Return the [x, y] coordinate for the center point of the cell that contains the specified text.  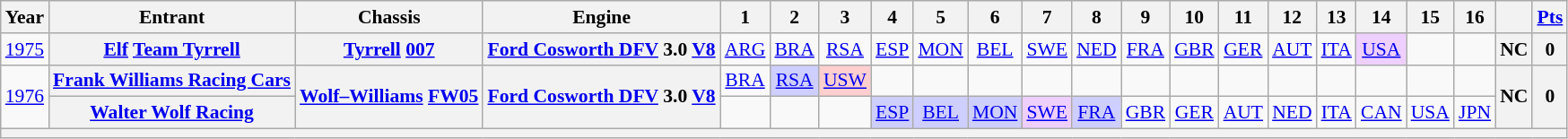
JPN [1475, 113]
Walter Wolf Racing [172, 113]
Year [25, 17]
7 [1047, 17]
USW [845, 81]
14 [1381, 17]
Wolf–Williams FW05 [389, 97]
Chassis [389, 17]
16 [1475, 17]
3 [845, 17]
2 [795, 17]
1976 [25, 97]
Elf Team Tyrrell [172, 49]
10 [1195, 17]
15 [1430, 17]
1975 [25, 49]
Tyrrell 007 [389, 49]
9 [1146, 17]
11 [1243, 17]
5 [940, 17]
12 [1292, 17]
8 [1096, 17]
Pts [1550, 17]
Engine [601, 17]
6 [996, 17]
Entrant [172, 17]
1 [745, 17]
4 [892, 17]
ARG [745, 49]
13 [1337, 17]
CAN [1381, 113]
Frank Williams Racing Cars [172, 81]
